Find where the given text appears and provide that cell's center as (x, y) coordinate. 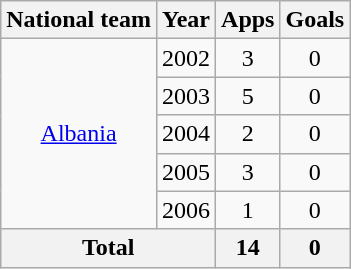
5 (248, 96)
2005 (186, 172)
National team (79, 20)
1 (248, 210)
2 (248, 134)
2004 (186, 134)
2003 (186, 96)
Albania (79, 134)
14 (248, 248)
Goals (315, 20)
Year (186, 20)
Total (108, 248)
2006 (186, 210)
Apps (248, 20)
2002 (186, 58)
